Capture the cell that displays the provided text and extract its [x, y] central coordinate. 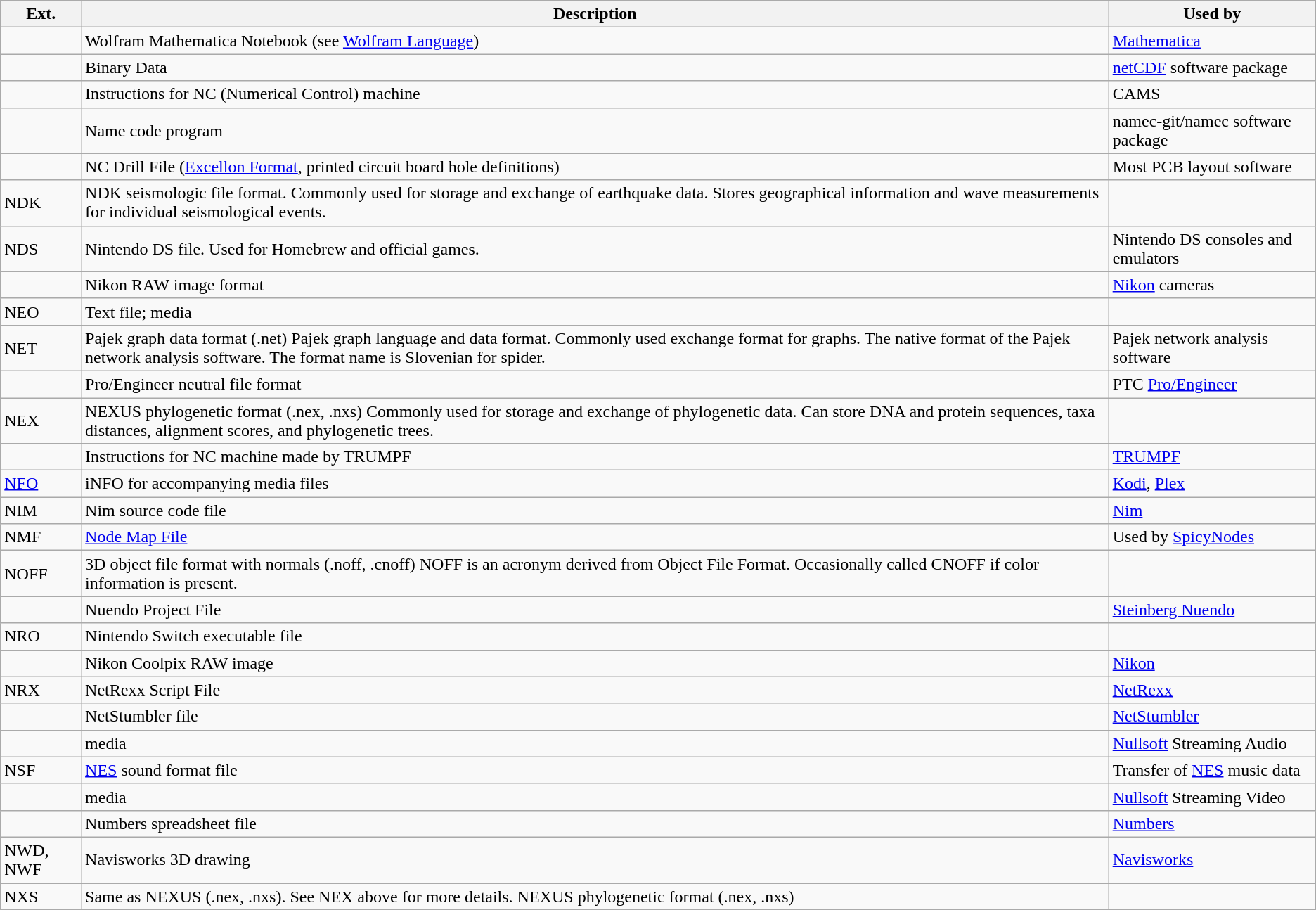
Nintendo Switch executable file [595, 636]
Pajek network analysis software [1212, 347]
NDS [41, 249]
Most PCB layout software [1212, 167]
Name code program [595, 131]
Wolfram Mathematica Notebook (see Wolfram Language) [595, 41]
NXS [41, 897]
Text file; media [595, 312]
Node Map File [595, 537]
NWD, NWF [41, 859]
Nikon RAW image format [595, 285]
NFO [41, 484]
Nim [1212, 511]
NDK [41, 203]
NET [41, 347]
Transfer of NES music data [1212, 770]
Used by [1212, 14]
Nikon Coolpix RAW image [595, 663]
Nintendo DS file. Used for Homebrew and official games. [595, 249]
Nikon cameras [1212, 285]
Steinberg Nuendo [1212, 610]
Nullsoft Streaming Audio [1212, 743]
Binary Data [595, 68]
Ext. [41, 14]
Numbers spreadsheet file [595, 824]
NOFF [41, 574]
Nikon [1212, 663]
Mathematica [1212, 41]
iNFO for accompanying media files [595, 484]
NSF [41, 770]
CAMS [1212, 94]
Nim source code file [595, 511]
namec-git/namec software package [1212, 131]
Nintendo DS consoles and emulators [1212, 249]
Same as NEXUS (.nex, .nxs). See NEX above for more details. NEXUS phylogenetic format (.nex, .nxs) [595, 897]
NRO [41, 636]
NetRexx [1212, 690]
NetRexx Script File [595, 690]
Used by SpicyNodes [1212, 537]
NetStumbler [1212, 717]
Nuendo Project File [595, 610]
Instructions for NC machine made by TRUMPF [595, 457]
Numbers [1212, 824]
Nullsoft Streaming Video [1212, 797]
NetStumbler file [595, 717]
Navisworks [1212, 859]
NC Drill File (Excellon Format, printed circuit board hole definitions) [595, 167]
TRUMPF [1212, 457]
NEO [41, 312]
NIM [41, 511]
NES sound format file [595, 770]
Pro/Engineer neutral file format [595, 384]
Description [595, 14]
Kodi, Plex [1212, 484]
NRX [41, 690]
NMF [41, 537]
Instructions for NC (Numerical Control) machine [595, 94]
PTC Pro/Engineer [1212, 384]
Navisworks 3D drawing [595, 859]
NEX [41, 421]
netCDF software package [1212, 68]
